Locate the cell with the specified text and output its (X, Y) center coordinate. 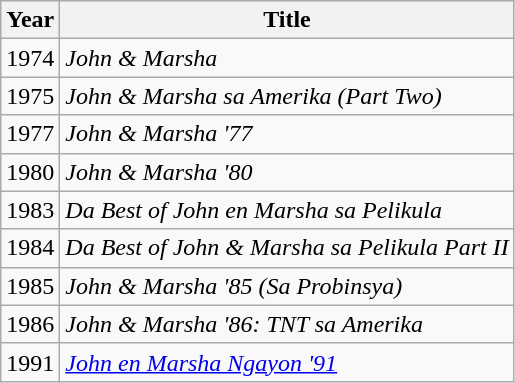
1977 (30, 134)
1980 (30, 172)
Title (287, 20)
John & Marsha sa Amerika (Part Two) (287, 96)
John & Marsha '86: TNT sa Amerika (287, 324)
1975 (30, 96)
1985 (30, 286)
1974 (30, 58)
1986 (30, 324)
1991 (30, 362)
John & Marsha '80 (287, 172)
John en Marsha Ngayon '91 (287, 362)
Da Best of John en Marsha sa Pelikula (287, 210)
John & Marsha '77 (287, 134)
John & Marsha '85 (Sa Probinsya) (287, 286)
John & Marsha (287, 58)
1984 (30, 248)
Da Best of John & Marsha sa Pelikula Part II (287, 248)
1983 (30, 210)
Year (30, 20)
